Return the (x, y) coordinate for the center point of the cell that contains the specified text.  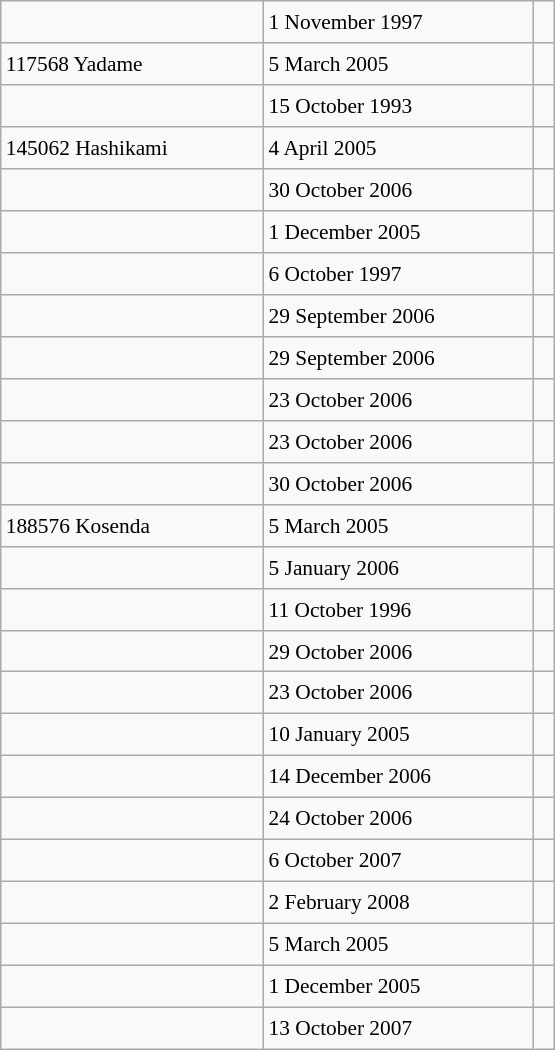
29 October 2006 (398, 651)
5 January 2006 (398, 567)
188576 Kosenda (132, 525)
145062 Hashikami (132, 148)
6 October 2007 (398, 861)
10 January 2005 (398, 735)
24 October 2006 (398, 819)
15 October 1993 (398, 106)
6 October 1997 (398, 274)
4 April 2005 (398, 148)
1 November 1997 (398, 22)
117568 Yadame (132, 64)
14 December 2006 (398, 777)
11 October 1996 (398, 609)
13 October 2007 (398, 1028)
2 February 2008 (398, 903)
